Search for the cell housing the specified text and yield its [x, y] center coordinate. 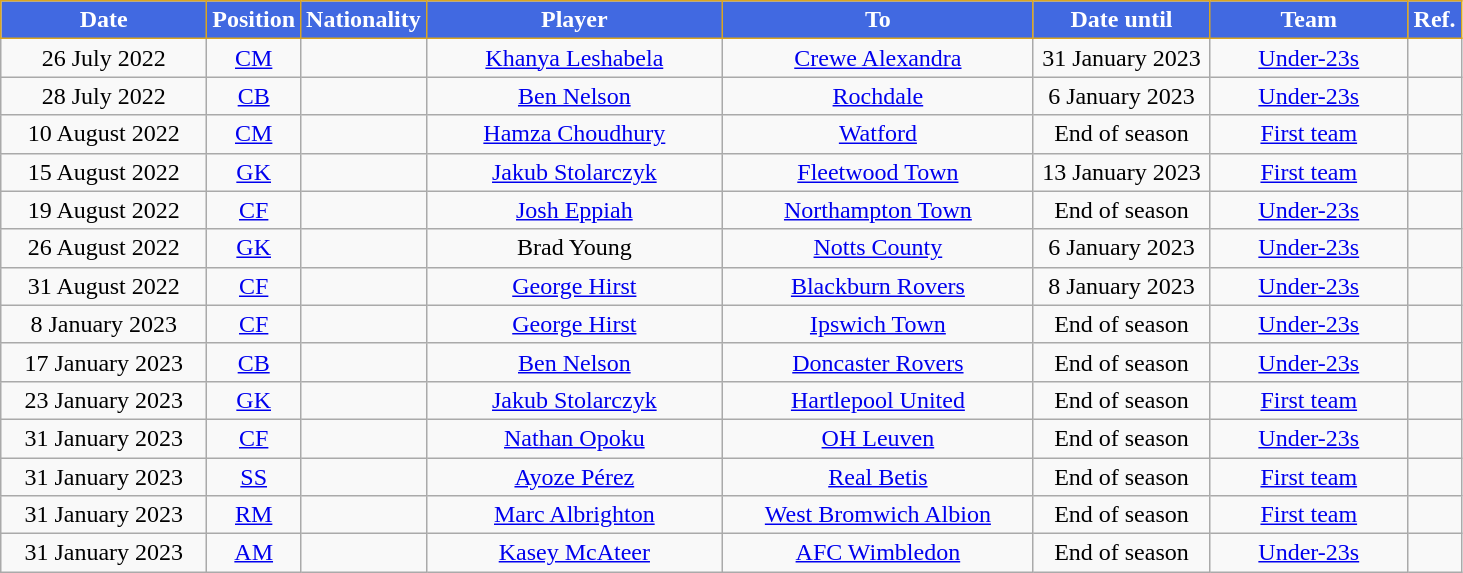
17 January 2023 [104, 362]
10 August 2022 [104, 134]
Brad Young [574, 248]
OH Leuven [878, 438]
Hartlepool United [878, 400]
Ayoze Pérez [574, 477]
Team [1308, 20]
Crewe Alexandra [878, 58]
Player [574, 20]
Nathan Opoku [574, 438]
Blackburn Rovers [878, 286]
RM [254, 515]
26 July 2022 [104, 58]
Ipswich Town [878, 324]
Northampton Town [878, 210]
Nationality [364, 20]
19 August 2022 [104, 210]
Hamza Choudhury [574, 134]
Ref. [1434, 20]
Date until [1121, 20]
SS [254, 477]
13 January 2023 [1121, 172]
Doncaster Rovers [878, 362]
West Bromwich Albion [878, 515]
Fleetwood Town [878, 172]
15 August 2022 [104, 172]
Watford [878, 134]
Date [104, 20]
AM [254, 553]
26 August 2022 [104, 248]
Rochdale [878, 96]
23 January 2023 [104, 400]
31 August 2022 [104, 286]
28 July 2022 [104, 96]
Marc Albrighton [574, 515]
To [878, 20]
Notts County [878, 248]
Kasey McAteer [574, 553]
Josh Eppiah [574, 210]
Position [254, 20]
Real Betis [878, 477]
AFC Wimbledon [878, 553]
Khanya Leshabela [574, 58]
